Pinpoint the cell where the given text exists, returning its (x, y) midpoint coordinate. 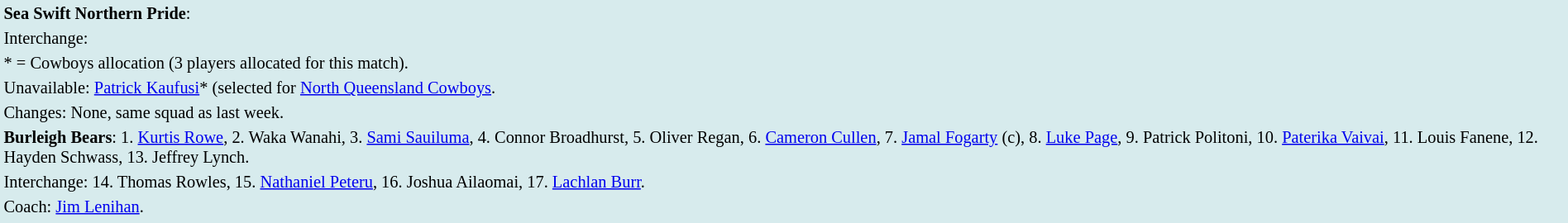
Interchange: (784, 38)
* = Cowboys allocation (3 players allocated for this match). (784, 63)
Changes: None, same squad as last week. (784, 112)
Sea Swift Northern Pride: (784, 13)
Unavailable: Patrick Kaufusi* (selected for North Queensland Cowboys. (784, 88)
Coach: Jim Lenihan. (784, 206)
Interchange: 14. Thomas Rowles, 15. Nathaniel Peteru, 16. Joshua Ailaomai, 17. Lachlan Burr. (784, 182)
